Scan for the cell matching the given text and deliver its (X, Y) coordinate at center. 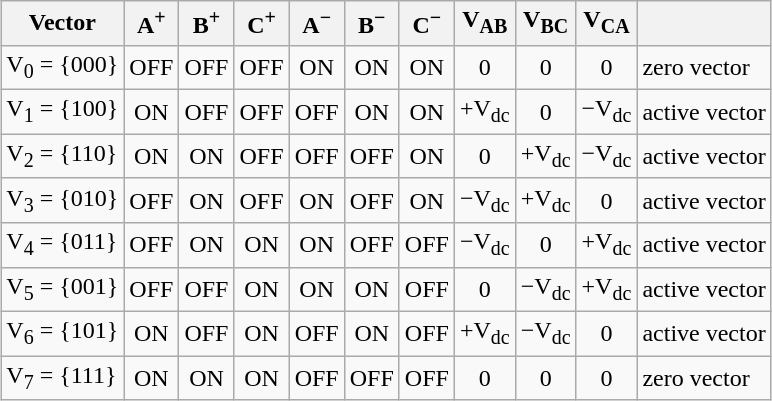
V7 = {111} (62, 378)
V1 = {100} (62, 112)
B− (372, 24)
V2 = {110} (62, 156)
V0 = {000} (62, 67)
B+ (206, 24)
VCA (606, 24)
C+ (262, 24)
V3 = {010} (62, 200)
VBC (546, 24)
Vector (62, 24)
V6 = {101} (62, 333)
V4 = {011} (62, 245)
V5 = {001} (62, 289)
A− (316, 24)
C− (426, 24)
A+ (152, 24)
VAB (484, 24)
